Output the (x, y) coordinate of the center of the cell containing the given text.  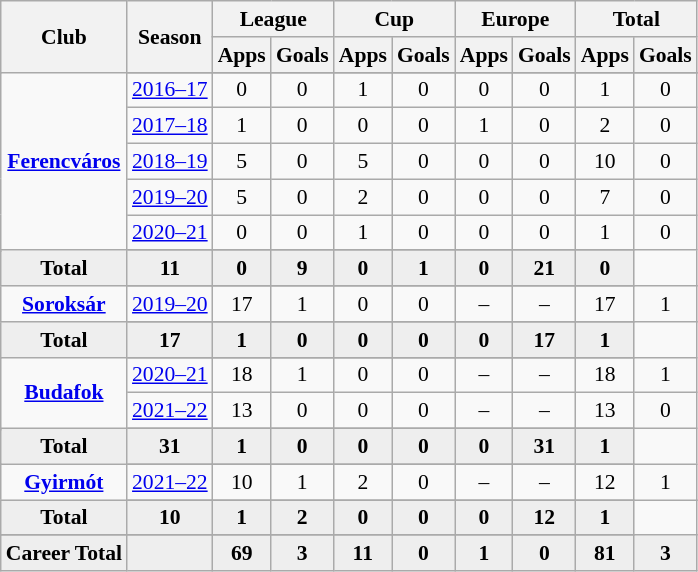
2016–17 (170, 90)
2018–19 (170, 162)
Gyirmót (64, 482)
7 (605, 197)
81 (605, 554)
Career Total (64, 554)
Club (64, 36)
Budafok (64, 392)
Ferencváros (64, 161)
Season (170, 36)
Europe (516, 19)
Soroksár (64, 304)
9 (302, 269)
21 (544, 269)
Cup (394, 19)
69 (242, 554)
2017–18 (170, 126)
League (274, 19)
